Identify which cell holds the provided text, then report its [x, y] central coordinate. 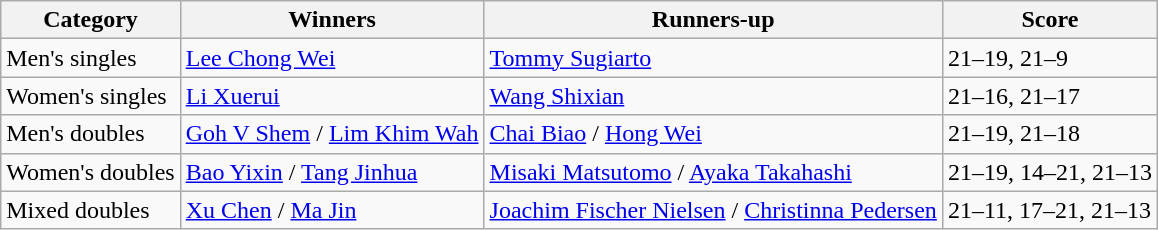
Runners-up [713, 20]
Joachim Fischer Nielsen / Christinna Pedersen [713, 210]
Women's doubles [90, 172]
Bao Yixin / Tang Jinhua [332, 172]
Misaki Matsutomo / Ayaka Takahashi [713, 172]
21–19, 21–9 [1050, 58]
Goh V Shem / Lim Khim Wah [332, 134]
21–19, 14–21, 21–13 [1050, 172]
Men's singles [90, 58]
21–19, 21–18 [1050, 134]
Category [90, 20]
21–16, 21–17 [1050, 96]
Women's singles [90, 96]
Score [1050, 20]
Li Xuerui [332, 96]
Lee Chong Wei [332, 58]
Men's doubles [90, 134]
Wang Shixian [713, 96]
Chai Biao / Hong Wei [713, 134]
21–11, 17–21, 21–13 [1050, 210]
Winners [332, 20]
Mixed doubles [90, 210]
Xu Chen / Ma Jin [332, 210]
Tommy Sugiarto [713, 58]
